Locate the cell with the specified text and output its [x, y] center coordinate. 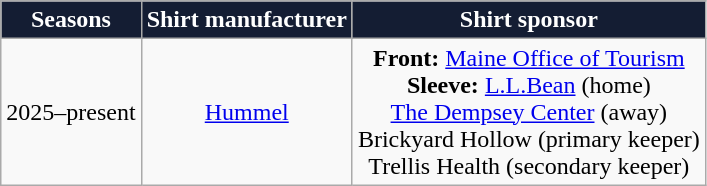
Hummel [246, 112]
Shirt manufacturer [246, 20]
Front: Maine Office of TourismSleeve: L.L.Bean (home) The Dempsey Center (away)Brickyard Hollow (primary keeper)Trellis Health (secondary keeper) [528, 112]
2025–present [71, 112]
Seasons [71, 20]
Shirt sponsor [528, 20]
